Determine the [x, y] coordinate at the center of the cell enclosing the given text.  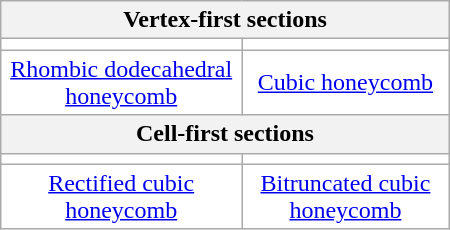
Cubic honeycomb [346, 82]
Rhombic dodecahedral honeycomb [122, 82]
Vertex-first sections [225, 20]
Cell-first sections [225, 134]
Bitruncated cubic honeycomb [346, 196]
Rectified cubic honeycomb [122, 196]
